Search for the cell housing the specified text and yield its [X, Y] center coordinate. 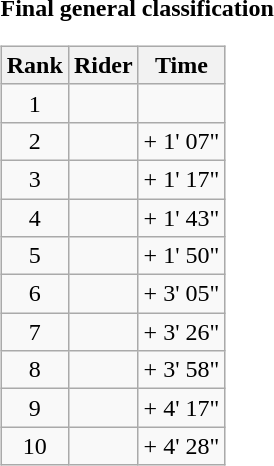
2 [34, 141]
1 [34, 103]
+ 4' 17" [182, 408]
10 [34, 446]
9 [34, 408]
5 [34, 256]
+ 1' 43" [182, 217]
+ 4' 28" [182, 446]
+ 3' 26" [182, 332]
4 [34, 217]
Time [182, 65]
3 [34, 179]
7 [34, 332]
+ 1' 17" [182, 179]
8 [34, 370]
+ 3' 58" [182, 370]
+ 1' 07" [182, 141]
+ 1' 50" [182, 256]
6 [34, 294]
+ 3' 05" [182, 294]
Rank [34, 65]
Rider [103, 65]
